Capture the cell that displays the provided text and extract its [X, Y] central coordinate. 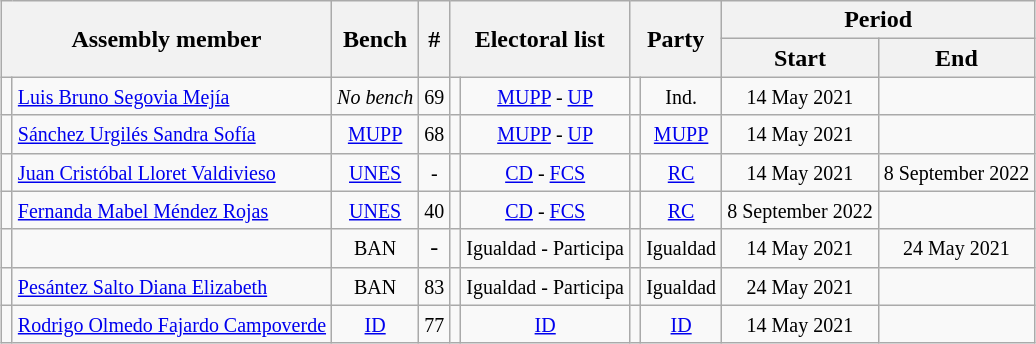
No bench [376, 96]
Period [878, 20]
83 [434, 286]
Party [676, 39]
Pesántez Salto Diana Elizabeth [172, 286]
68 [434, 134]
Electoral list [540, 39]
End [956, 58]
# [434, 39]
Fernanda Mabel Méndez Rojas [172, 210]
Rodrigo Olmedo Fajardo Campoverde [172, 324]
Start [800, 58]
Ind. [682, 96]
40 [434, 210]
Luis Bruno Segovia Mejía [172, 96]
Assembly member [166, 39]
69 [434, 96]
77 [434, 324]
Bench [376, 39]
Sánchez Urgilés Sandra Sofía [172, 134]
Juan Cristóbal Lloret Valdivieso [172, 172]
